Identify which cell holds the provided text, then report its (X, Y) central coordinate. 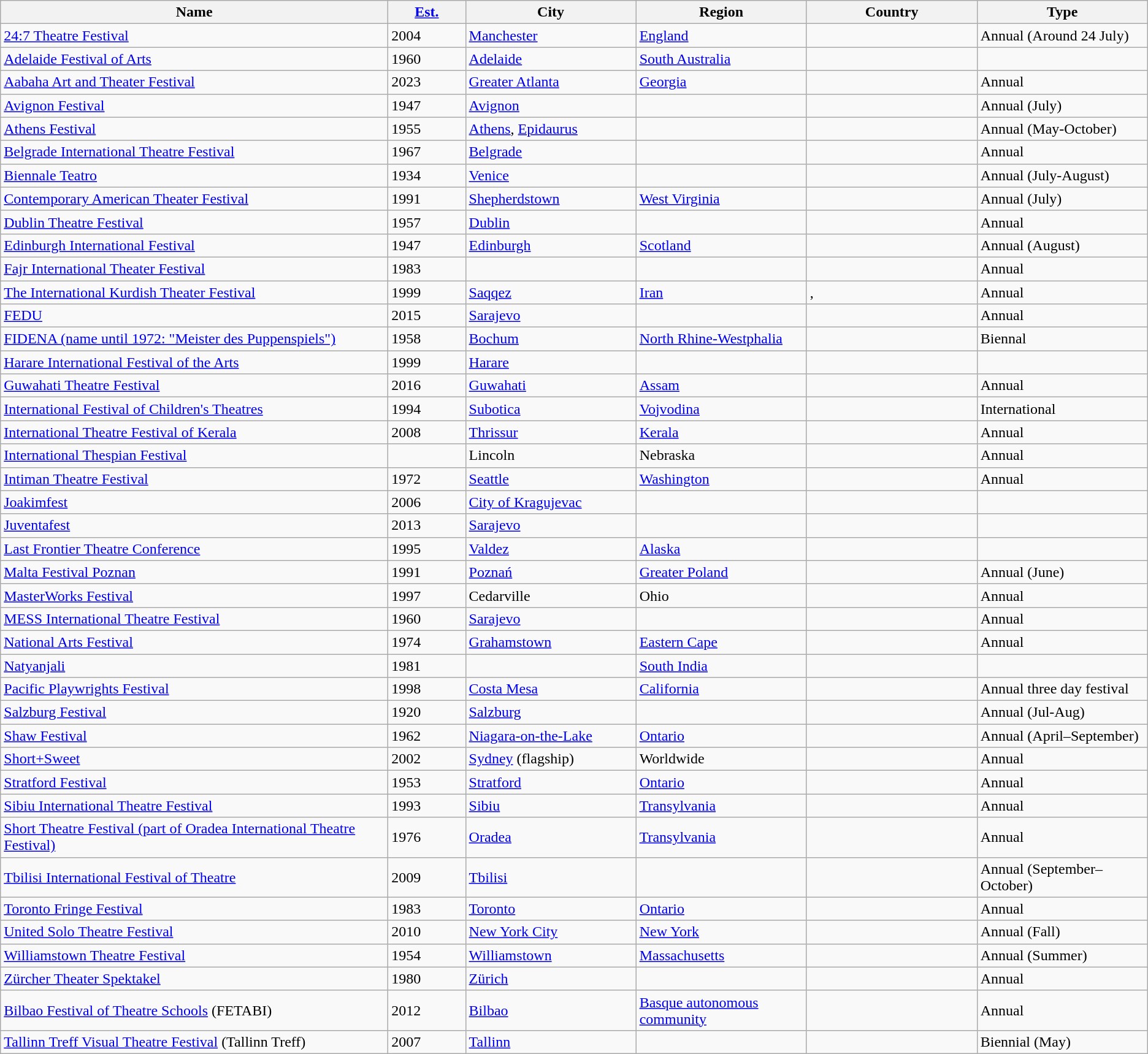
California (721, 689)
Williamstown Theatre Festival (194, 955)
Fajr International Theater Festival (194, 269)
, (892, 292)
Annual (April–September) (1062, 736)
2006 (427, 502)
Annual (Around 24 July) (1062, 36)
2015 (427, 316)
Edinburgh (551, 245)
Avignon (551, 105)
Bilbao (551, 1010)
Thrissur (551, 432)
Cedarville (551, 595)
Last Frontier Theatre Conference (194, 549)
1994 (427, 409)
2016 (427, 386)
1920 (427, 712)
Guwahati (551, 386)
New York City (551, 932)
Tbilisi International Festival of Theatre (194, 877)
City (551, 12)
1980 (427, 979)
Sibiu (551, 806)
Sydney (flagship) (551, 759)
Washington (721, 479)
1997 (427, 595)
1955 (427, 129)
Nebraska (721, 456)
Dublin Theatre Festival (194, 222)
International Theatre Festival of Kerala (194, 432)
2002 (427, 759)
Est. (427, 12)
Name (194, 12)
Subotica (551, 409)
Toronto Fringe Festival (194, 909)
FIDENA (name until 1972: "Meister des Puppenspiels") (194, 339)
Annual (Jul-Aug) (1062, 712)
1967 (427, 152)
Harare (551, 362)
Belgrade International Theatre Festival (194, 152)
1993 (427, 806)
1995 (427, 549)
1957 (427, 222)
Basque autonomous community (721, 1010)
Belgrade (551, 152)
International Festival of Children's Theatres (194, 409)
Intiman Theatre Festival (194, 479)
Lincoln (551, 456)
Shepherdstown (551, 199)
Joakimfest (194, 502)
Athens, Epidaurus (551, 129)
United Solo Theatre Festival (194, 932)
Bochum (551, 339)
Biennial (May) (1062, 1042)
Annual (Fall) (1062, 932)
Harare International Festival of the Arts (194, 362)
The International Kurdish Theater Festival (194, 292)
Adelaide Festival of Arts (194, 59)
2013 (427, 525)
Annual (Summer) (1062, 955)
International Thespian Festival (194, 456)
City of Kragujevac (551, 502)
1962 (427, 736)
Stratford (551, 782)
1958 (427, 339)
Aabaha Art and Theater Festival (194, 82)
Pacific Playwrights Festival (194, 689)
Tallinn Treff Visual Theatre Festival (Tallinn Treff) (194, 1042)
Worldwide (721, 759)
Dublin (551, 222)
2009 (427, 877)
Short+Sweet (194, 759)
1976 (427, 838)
Eastern Cape (721, 642)
Natyanjali (194, 665)
Grahamstown (551, 642)
South Australia (721, 59)
Kerala (721, 432)
2012 (427, 1010)
24:7 Theatre Festival (194, 36)
South India (721, 665)
Scotland (721, 245)
Stratford Festival (194, 782)
Venice (551, 175)
2008 (427, 432)
2004 (427, 36)
Contemporary American Theater Festival (194, 199)
Annual (August) (1062, 245)
2023 (427, 82)
Niagara-on-the-Lake (551, 736)
Toronto (551, 909)
MESS International Theatre Festival (194, 619)
FEDU (194, 316)
Zürcher Theater Spektakel (194, 979)
Massachusetts (721, 955)
North Rhine-Westphalia (721, 339)
Saqqez (551, 292)
Biennale Teatro (194, 175)
1974 (427, 642)
Valdez (551, 549)
Manchester (551, 36)
Greater Poland (721, 572)
Alaska (721, 549)
1998 (427, 689)
Bilbao Festival of Theatre Schools (FETABI) (194, 1010)
Country (892, 12)
2010 (427, 932)
Annual (May-October) (1062, 129)
2007 (427, 1042)
Adelaide (551, 59)
Annual (June) (1062, 572)
Malta Festival Poznan (194, 572)
Region (721, 12)
Sibiu International Theatre Festival (194, 806)
Athens Festival (194, 129)
Salzburg Festival (194, 712)
Zürich (551, 979)
National Arts Festival (194, 642)
Guwahati Theatre Festival (194, 386)
Iran (721, 292)
Seattle (551, 479)
International (1062, 409)
Costa Mesa (551, 689)
1954 (427, 955)
Avignon Festival (194, 105)
Georgia (721, 82)
Shaw Festival (194, 736)
Edinburgh International Festival (194, 245)
West Virginia (721, 199)
1934 (427, 175)
Assam (721, 386)
Short Theatre Festival (part of Oradea International Theatre Festival) (194, 838)
Juventafest (194, 525)
Tbilisi (551, 877)
Williamstown (551, 955)
1972 (427, 479)
Oradea (551, 838)
Salzburg (551, 712)
Annual (September–October) (1062, 877)
1981 (427, 665)
Biennal (1062, 339)
England (721, 36)
New York (721, 932)
Annual three day festival (1062, 689)
Vojvodina (721, 409)
Poznań (551, 572)
Ohio (721, 595)
1953 (427, 782)
Greater Atlanta (551, 82)
MasterWorks Festival (194, 595)
Annual (July-August) (1062, 175)
Tallinn (551, 1042)
Type (1062, 12)
